Scan for the cell matching the given text and deliver its [X, Y] coordinate at center. 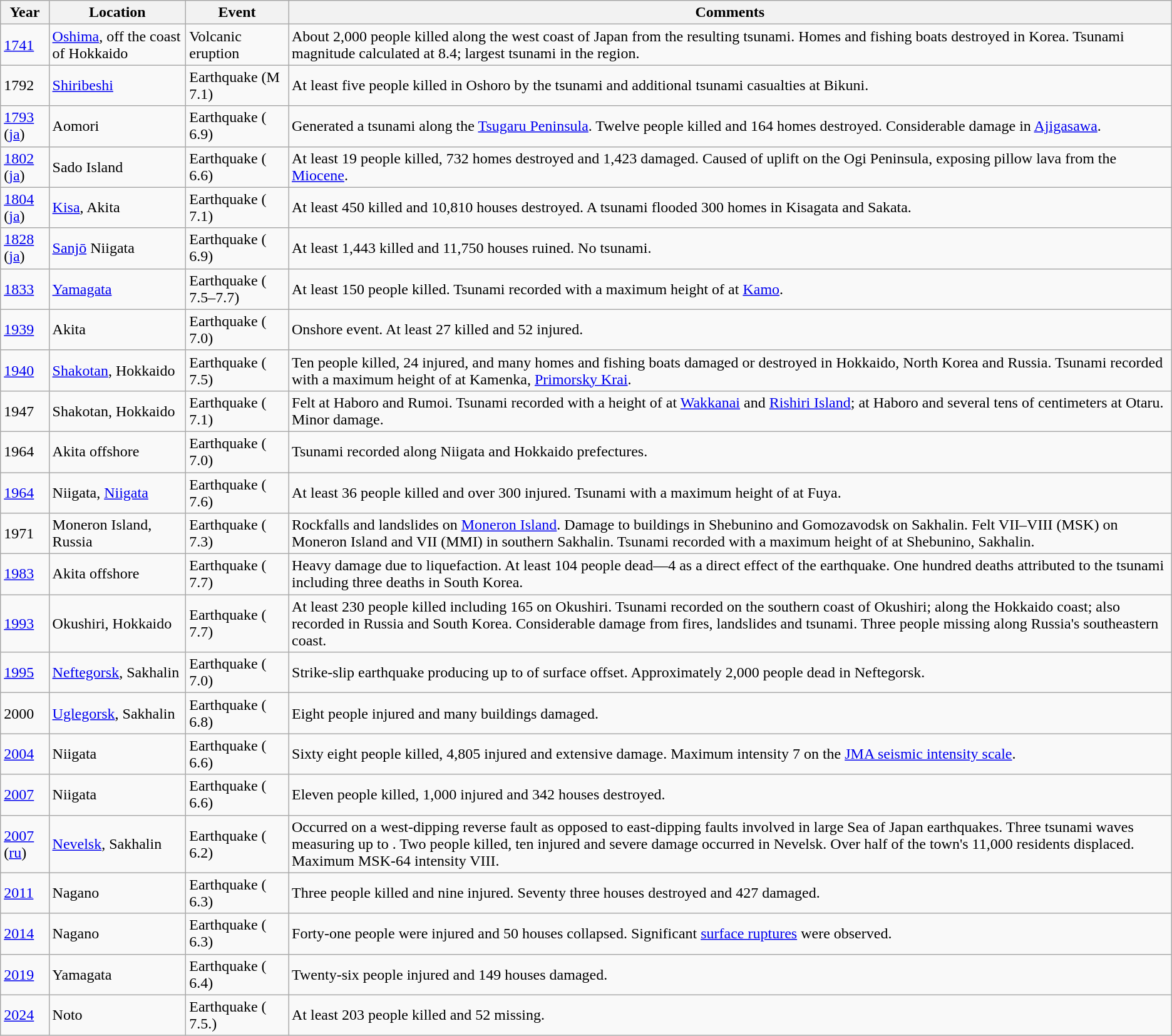
Sado Island [118, 167]
Forty-one people were injured and 50 houses collapsed. Significant surface ruptures were observed. [730, 934]
1833 [25, 289]
At least 450 killed and 10,810 houses destroyed. A tsunami flooded 300 homes in Kisagata and Sakata. [730, 208]
1793 (ja) [25, 126]
Sixty eight people killed, 4,805 injured and extensive damage. Maximum intensity 7 on the JMA seismic intensity scale. [730, 754]
Aomori [118, 126]
Strike-slip earthquake producing up to of surface offset. Approximately 2,000 people dead in Neftegorsk. [730, 672]
Location [118, 13]
Earthquake ( 7.5.) [237, 1015]
Nevelsk, Sakhalin [118, 844]
Tsunami recorded along Niigata and Hokkaido prefectures. [730, 452]
Noto [118, 1015]
2019 [25, 974]
At least 1,443 killed and 11,750 houses ruined. No tsunami. [730, 248]
Niigata, Niigata [118, 492]
Uglegorsk, Sakhalin [118, 714]
Generated a tsunami along the Tsugaru Peninsula. Twelve people killed and 164 homes destroyed. Considerable damage in Ajigasawa. [730, 126]
Earthquake (M 7.1) [237, 85]
2024 [25, 1015]
Sanjō Niigata [118, 248]
Moneron Island, Russia [118, 533]
Earthquake ( 7.5–7.7) [237, 289]
1947 [25, 411]
Year [25, 13]
Eleven people killed, 1,000 injured and 342 houses destroyed. [730, 795]
Earthquake ( 7.5) [237, 371]
Eight people injured and many buildings damaged. [730, 714]
Three people killed and nine injured. Seventy three houses destroyed and 427 damaged. [730, 893]
Earthquake ( 6.8) [237, 714]
1792 [25, 85]
At least 19 people killed, 732 homes destroyed and 1,423 damaged. Caused of uplift on the Ogi Peninsula, exposing pillow lava from the Miocene. [730, 167]
Earthquake ( 6.4) [237, 974]
1940 [25, 371]
2007 [25, 795]
1802 (ja) [25, 167]
Volcanic eruption [237, 45]
At least 150 people killed. Tsunami recorded with a maximum height of at Kamo. [730, 289]
Event [237, 13]
Oshima, off the coast of Hokkaido [118, 45]
1828 (ja) [25, 248]
1983 [25, 575]
2007 (ru) [25, 844]
At least 203 people killed and 52 missing. [730, 1015]
At least 36 people killed and over 300 injured. Tsunami with a maximum height of at Fuya. [730, 492]
1939 [25, 329]
2004 [25, 754]
Shiribeshi [118, 85]
Earthquake ( 7.3) [237, 533]
Earthquake ( 6.2) [237, 844]
Neftegorsk, Sakhalin [118, 672]
Akita [118, 329]
Comments [730, 13]
Onshore event. At least 27 killed and 52 injured. [730, 329]
1971 [25, 533]
1741 [25, 45]
Kisa, Akita [118, 208]
2014 [25, 934]
Twenty-six people injured and 149 houses damaged. [730, 974]
Okushiri, Hokkaido [118, 623]
At least five people killed in Oshoro by the tsunami and additional tsunami casualties at Bikuni. [730, 85]
2000 [25, 714]
Earthquake ( 7.6) [237, 492]
1993 [25, 623]
1804 (ja) [25, 208]
2011 [25, 893]
1995 [25, 672]
